Determine the [x, y] coordinate at the center of the cell enclosing the given text.  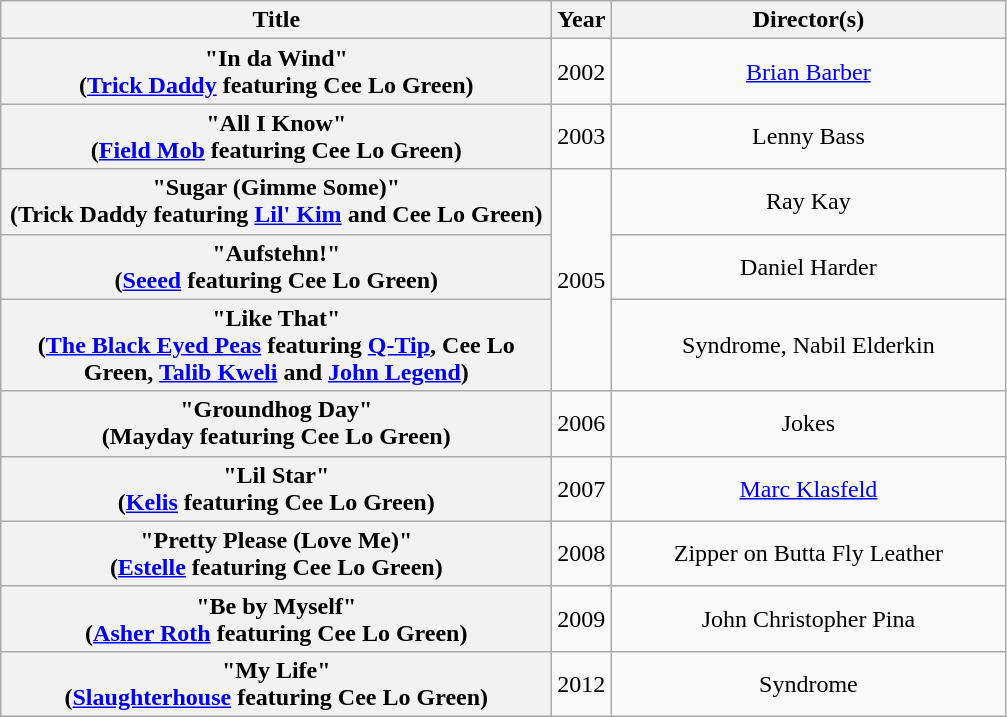
2006 [582, 424]
"Aufstehn!"(Seeed featuring Cee Lo Green) [276, 266]
2005 [582, 280]
2007 [582, 488]
"Be by Myself"(Asher Roth featuring Cee Lo Green) [276, 618]
Zipper on Butta Fly Leather [808, 554]
Daniel Harder [808, 266]
Year [582, 20]
"Like That"(The Black Eyed Peas featuring Q-Tip, Cee Lo Green, Talib Kweli and John Legend) [276, 345]
"Pretty Please (Love Me)"(Estelle featuring Cee Lo Green) [276, 554]
"Lil Star"(Kelis featuring Cee Lo Green) [276, 488]
Brian Barber [808, 72]
Jokes [808, 424]
"My Life"(Slaughterhouse featuring Cee Lo Green) [276, 684]
"Groundhog Day"(Mayday featuring Cee Lo Green) [276, 424]
"All I Know"(Field Mob featuring Cee Lo Green) [276, 136]
2003 [582, 136]
Lenny Bass [808, 136]
John Christopher Pina [808, 618]
Syndrome, Nabil Elderkin [808, 345]
Director(s) [808, 20]
2012 [582, 684]
Ray Kay [808, 202]
Marc Klasfeld [808, 488]
2009 [582, 618]
Title [276, 20]
2008 [582, 554]
2002 [582, 72]
"In da Wind"(Trick Daddy featuring Cee Lo Green) [276, 72]
"Sugar (Gimme Some)"(Trick Daddy featuring Lil' Kim and Cee Lo Green) [276, 202]
Syndrome [808, 684]
